Return (X, Y) of the center of cell containing provided text 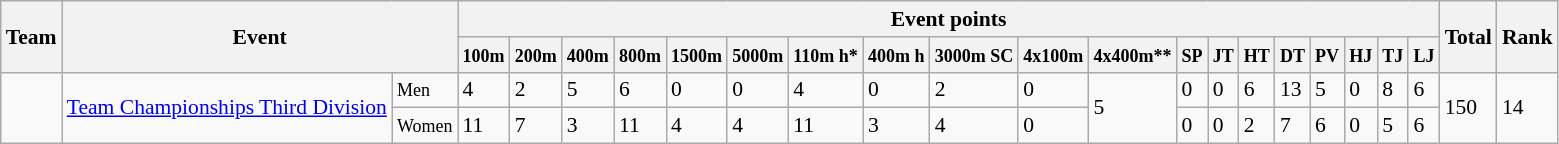
13 (1292, 90)
Event (260, 36)
1500m (696, 55)
110m h* (826, 55)
Women (425, 126)
Total (1468, 36)
4x100m (1053, 55)
HJ (1360, 55)
400m h (896, 55)
14 (1528, 108)
DT (1292, 55)
400m (588, 55)
3000m SC (974, 55)
100m (484, 55)
LJ (1424, 55)
4x400m** (1132, 55)
Team (32, 36)
150 (1468, 108)
Men (425, 90)
800m (640, 55)
Rank (1528, 36)
Event points (949, 19)
SP (1192, 55)
5000m (758, 55)
8 (1392, 90)
Team Championships Third Division (227, 108)
JT (1224, 55)
PV (1327, 55)
TJ (1392, 55)
200m (536, 55)
HT (1257, 55)
